Provide the (X, Y) coordinate of the cell's center where the given text is located.  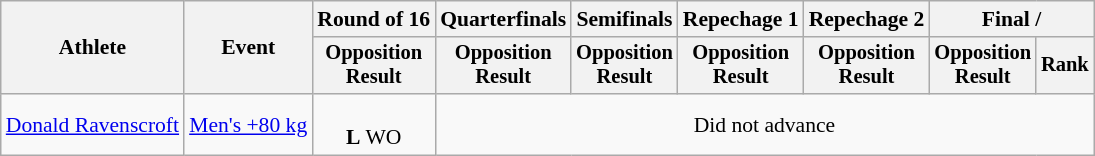
Quarterfinals (503, 19)
Repechage 1 (741, 19)
Donald Ravenscroft (92, 124)
Did not advance (764, 124)
Round of 16 (374, 19)
Semifinals (624, 19)
Rank (1065, 66)
Men's +80 kg (248, 124)
Repechage 2 (867, 19)
Final / (1011, 19)
L WO (374, 124)
Athlete (92, 48)
Event (248, 48)
